Identify which cell holds the provided text, then report its (x, y) central coordinate. 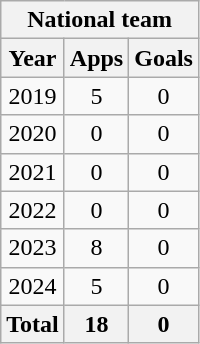
18 (96, 324)
Year (33, 58)
Apps (96, 58)
8 (96, 248)
Goals (164, 58)
2022 (33, 210)
2021 (33, 172)
2023 (33, 248)
2019 (33, 96)
2020 (33, 134)
Total (33, 324)
2024 (33, 286)
National team (100, 20)
